Find where the given text appears and provide that cell's center as (X, Y) coordinate. 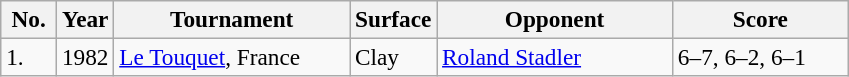
Tournament (232, 19)
1982 (86, 57)
6–7, 6–2, 6–1 (760, 57)
Clay (394, 57)
Le Touquet, France (232, 57)
Year (86, 19)
Opponent (555, 19)
Surface (394, 19)
Roland Stadler (555, 57)
No. (29, 19)
1. (29, 57)
Score (760, 19)
